Extract the (x, y) coordinate from the center of the cell holding the provided text.  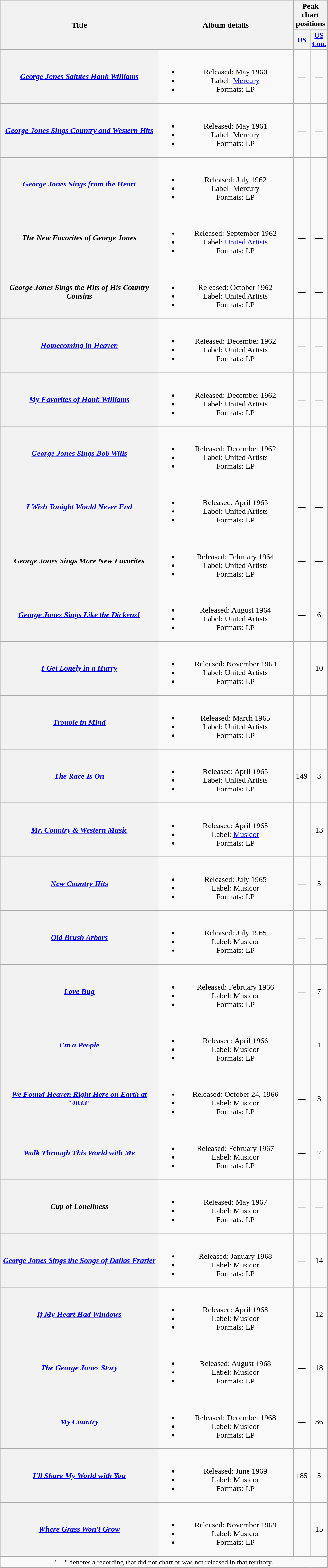
14 (319, 1260)
George Jones Sings the Songs of Dallas Frazier (79, 1260)
I Get Lonely in a Hurry (79, 669)
Released: August 1964Label: United ArtistsFormats: LP (226, 615)
Released: December 1968Label: MusicorFormats: LP (226, 1422)
Released: April 1968Label: MusicorFormats: LP (226, 1314)
1 (319, 1045)
Love Bug (79, 991)
Released: November 1964Label: United ArtistsFormats: LP (226, 669)
George Jones Sings from the Heart (79, 184)
George Jones Sings the Hits of His Country Cousins (79, 292)
18 (319, 1368)
36 (319, 1422)
George Jones Sings Country and Western Hits (79, 130)
My Country (79, 1422)
If My Heart Had Windows (79, 1314)
Released: May 1967Label: MusicorFormats: LP (226, 1207)
The George Jones Story (79, 1368)
Released: March 1965Label: United ArtistsFormats: LP (226, 722)
15 (319, 1529)
7 (319, 991)
Released: November 1969Label: MusicorFormats: LP (226, 1529)
Released: April 1965Label: United ArtistsFormats: LP (226, 776)
Cup of Loneliness (79, 1207)
We Found Heaven Right Here on Earth at "4033" (79, 1099)
185 (302, 1476)
Trouble in Mind (79, 722)
The Race Is On (79, 776)
Released: February 1964Label: United ArtistsFormats: LP (226, 561)
USCou. (319, 40)
Released: September 1962Label: United ArtistsFormats: LP (226, 238)
Where Grass Won't Grow (79, 1529)
Homecoming in Heaven (79, 345)
Released: June 1969Label: MusicorFormats: LP (226, 1476)
George Jones Sings Bob Wills (79, 453)
US (302, 40)
Album details (226, 25)
Mr. Country & Western Music (79, 830)
Walk Through This World with Me (79, 1152)
12 (319, 1314)
Released: July 1962Label: MercuryFormats: LP (226, 184)
I Wish Tonight Would Never End (79, 507)
Released: February 1967Label: MusicorFormats: LP (226, 1152)
Released: January 1968Label: MusicorFormats: LP (226, 1260)
Released: April 1963Label: United ArtistsFormats: LP (226, 507)
2 (319, 1152)
George Jones Salutes Hank Williams (79, 77)
My Favorites of Hank Williams (79, 399)
I'm a People (79, 1045)
13 (319, 830)
Released: February 1966Label: MusicorFormats: LP (226, 991)
George Jones Sings More New Favorites (79, 561)
New Country Hits (79, 884)
The New Favorites of George Jones (79, 238)
Peak chartpositions (310, 15)
Old Brush Arbors (79, 937)
Released: May 1960Label: MercuryFormats: LP (226, 77)
Released: April 1965Label: MusicorFormats: LP (226, 830)
Released: May 1961Label: MercuryFormats: LP (226, 130)
Released: October 1962Label: United ArtistsFormats: LP (226, 292)
Released: August 1968Label: MusicorFormats: LP (226, 1368)
Title (79, 25)
"—" denotes a recording that did not chart or was not released in that territory. (164, 1562)
Released: October 24, 1966Label: MusicorFormats: LP (226, 1099)
6 (319, 615)
149 (302, 776)
I'll Share My World with You (79, 1476)
Released: April 1966Label: MusicorFormats: LP (226, 1045)
George Jones Sings Like the Dickens! (79, 615)
10 (319, 669)
